Pinpoint the cell where the given text exists, returning its [X, Y] midpoint coordinate. 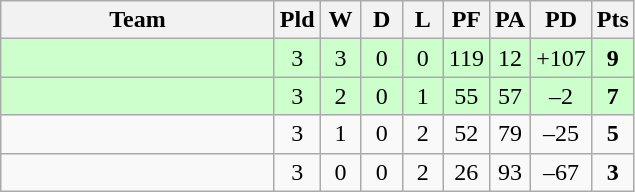
W [340, 20]
D [382, 20]
L [422, 20]
9 [612, 58]
7 [612, 96]
–67 [562, 172]
93 [510, 172]
PD [562, 20]
79 [510, 134]
Team [138, 20]
Pld [297, 20]
5 [612, 134]
12 [510, 58]
119 [466, 58]
PF [466, 20]
+107 [562, 58]
26 [466, 172]
–25 [562, 134]
Pts [612, 20]
PA [510, 20]
57 [510, 96]
55 [466, 96]
–2 [562, 96]
52 [466, 134]
